Pinpoint the cell where the given text exists, returning its (X, Y) midpoint coordinate. 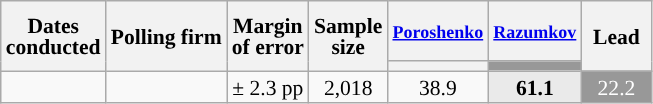
Polling firm (166, 36)
Poroshenko (438, 31)
Marginof error (268, 36)
Razumkov (534, 31)
38.9 (438, 86)
± 2.3 pp (268, 86)
2,018 (348, 86)
22.2 (616, 86)
Lead (616, 36)
Datesconducted (54, 36)
61.1 (534, 86)
Samplesize (348, 36)
